Pinpoint the cell where the given text exists, returning its [X, Y] midpoint coordinate. 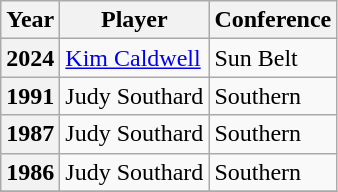
Player [134, 20]
1991 [30, 96]
Conference [273, 20]
1987 [30, 134]
1986 [30, 172]
Year [30, 20]
2024 [30, 58]
Kim Caldwell [134, 58]
Sun Belt [273, 58]
